Provide the [x, y] coordinate of the cell's center where the given text is located.  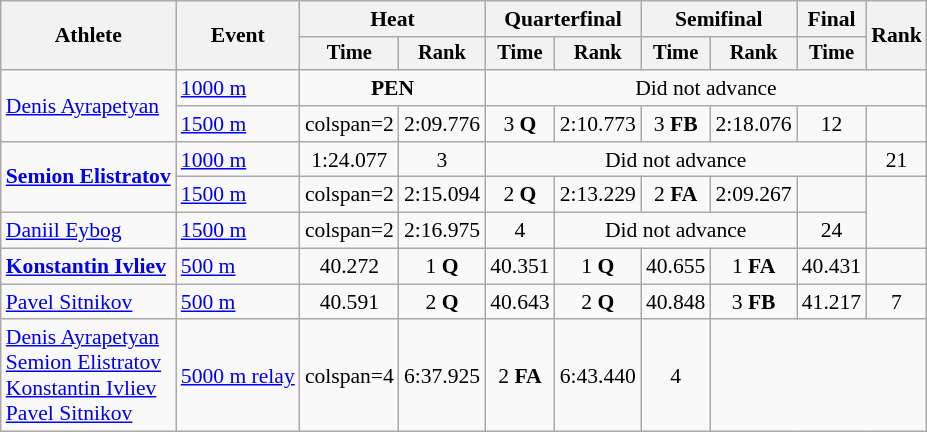
2:09.776 [442, 124]
2:15.094 [442, 195]
Daniil Eybog [88, 231]
PEN [392, 88]
1 FA [753, 267]
Quarterfinal [563, 19]
40.272 [350, 267]
2:16.975 [442, 231]
40.643 [520, 302]
3 [442, 160]
2:18.076 [753, 124]
24 [832, 231]
2:09.267 [753, 195]
40.591 [350, 302]
Heat [392, 19]
12 [832, 124]
Athlete [88, 36]
2:13.229 [598, 195]
41.217 [832, 302]
40.655 [676, 267]
40.848 [676, 302]
colspan=4 [350, 376]
40.351 [520, 267]
6:43.440 [598, 376]
6:37.925 [442, 376]
Konstantin Ivliev [88, 267]
Denis AyrapetyanSemion ElistratovKonstantin IvlievPavel Sitnikov [88, 376]
40.431 [832, 267]
3 Q [520, 124]
2:10.773 [598, 124]
Pavel Sitnikov [88, 302]
Final [832, 19]
21 [896, 160]
Semion Elistratov [88, 178]
Event [238, 36]
Denis Ayrapetyan [88, 106]
Semifinal [719, 19]
1:24.077 [350, 160]
7 [896, 302]
5000 m relay [238, 376]
